Search for the cell housing the specified text and yield its (X, Y) center coordinate. 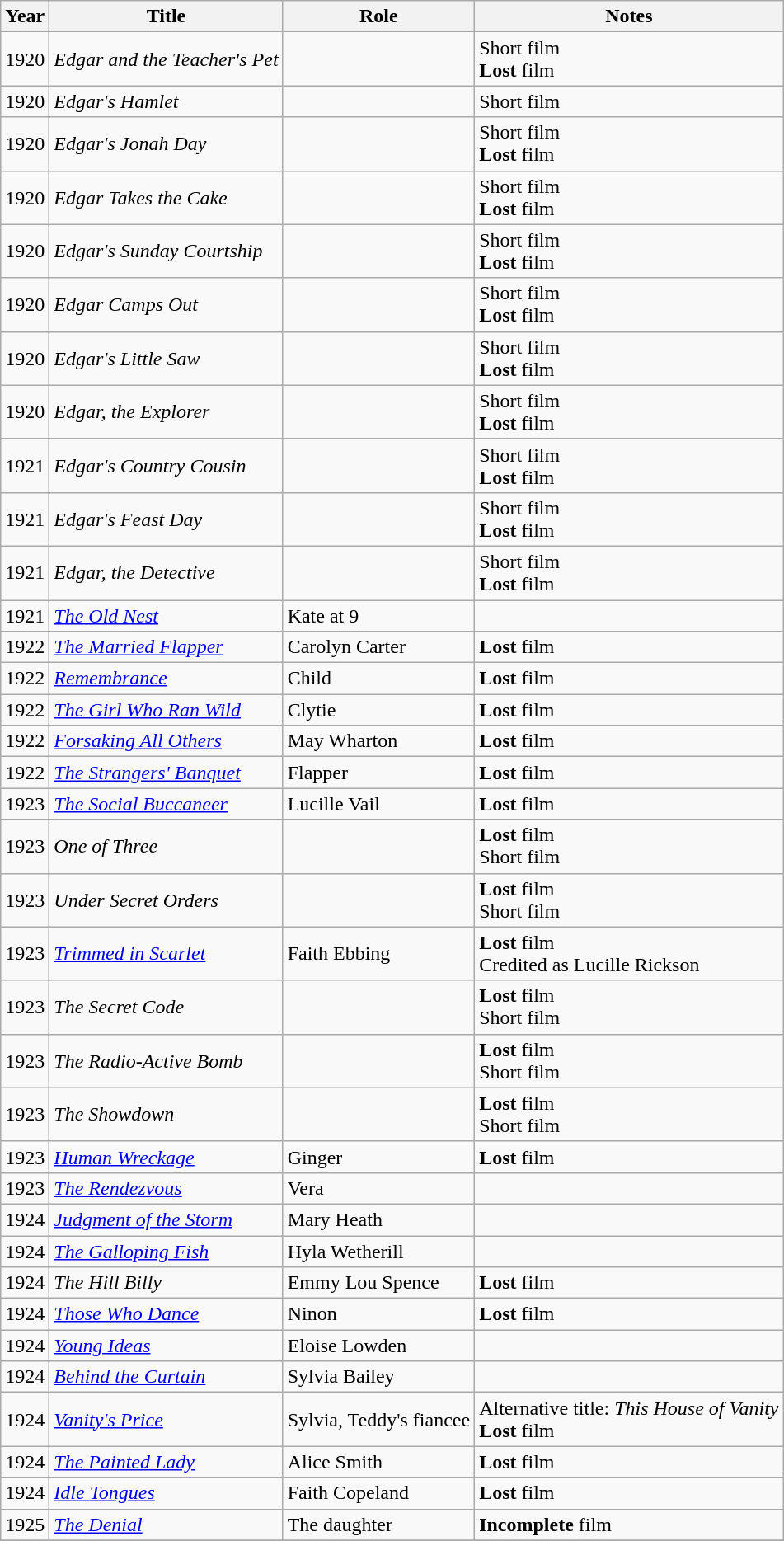
Ninon (379, 1314)
1925 (25, 1525)
Sylvia Bailey (379, 1377)
Trimmed in Scarlet (167, 953)
Edgar's Feast Day (167, 519)
Behind the Curtain (167, 1377)
Edgar Camps Out (167, 305)
The Social Buccaneer (167, 804)
Human Wreckage (167, 1157)
Edgar's Little Saw (167, 358)
Edgar's Sunday Courtship (167, 251)
The Strangers' Banquet (167, 773)
Under Secret Orders (167, 900)
May Wharton (379, 741)
Role (379, 16)
Year (25, 16)
Hyla Wetherill (379, 1251)
The Radio-Active Bomb (167, 1060)
Notes (629, 16)
The Showdown (167, 1115)
Edgar, the Detective (167, 572)
Edgar, the Explorer (167, 412)
Alice Smith (379, 1462)
Vanity's Price (167, 1420)
Judgment of the Storm (167, 1219)
Kate at 9 (379, 616)
The Denial (167, 1525)
The Galloping Fish (167, 1251)
Idle Tongues (167, 1493)
Carolyn Carter (379, 647)
The Old Nest (167, 616)
The Secret Code (167, 1008)
The Hill Billy (167, 1283)
Clytie (379, 710)
Flapper (379, 773)
Edgar and the Teacher's Pet (167, 59)
Remembrance (167, 679)
Faith Ebbing (379, 953)
Forsaking All Others (167, 741)
Alternative title: This House of Vanity Lost film (629, 1420)
Short film (629, 101)
Eloise Lowden (379, 1346)
Child (379, 679)
Lost filmCredited as Lucille Rickson (629, 953)
The daughter (379, 1525)
Edgar's Jonah Day (167, 143)
Edgar's Hamlet (167, 101)
The Rendezvous (167, 1188)
Faith Copeland (379, 1493)
Edgar's Country Cousin (167, 465)
Lucille Vail (379, 804)
Title (167, 16)
Sylvia, Teddy's fiancee (379, 1420)
Incomplete film (629, 1525)
Those Who Dance (167, 1314)
Mary Heath (379, 1219)
Vera (379, 1188)
Ginger (379, 1157)
Edgar Takes the Cake (167, 198)
One of Three (167, 846)
The Painted Lady (167, 1462)
Emmy Lou Spence (379, 1283)
Young Ideas (167, 1346)
The Married Flapper (167, 647)
The Girl Who Ran Wild (167, 710)
